Identify which cell holds the provided text, then report its [X, Y] central coordinate. 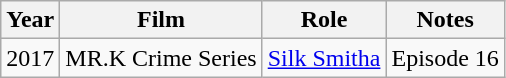
Role [324, 20]
Film [161, 20]
Silk Smitha [324, 58]
Episode 16 [445, 58]
MR.K Crime Series [161, 58]
Notes [445, 20]
2017 [30, 58]
Year [30, 20]
